Return [x, y] of the center of cell containing provided text 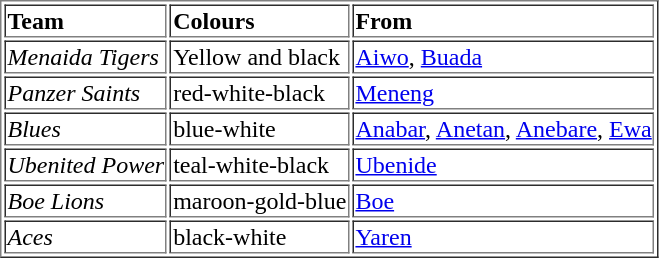
teal-white-black [260, 164]
Menaida Tigers [86, 56]
Anabar, Anetan, Anebare, Ewa [503, 128]
Yaren [503, 236]
Panzer Saints [86, 92]
Aiwo, Buada [503, 56]
Boe [503, 200]
maroon-gold-blue [260, 200]
From [503, 20]
Ubenited Power [86, 164]
Team [86, 20]
Blues [86, 128]
blue-white [260, 128]
Yellow and black [260, 56]
Ubenide [503, 164]
red-white-black [260, 92]
Aces [86, 236]
Colours [260, 20]
black-white [260, 236]
Meneng [503, 92]
Boe Lions [86, 200]
